Extract the [x, y] coordinate from the center of the cell holding the provided text.  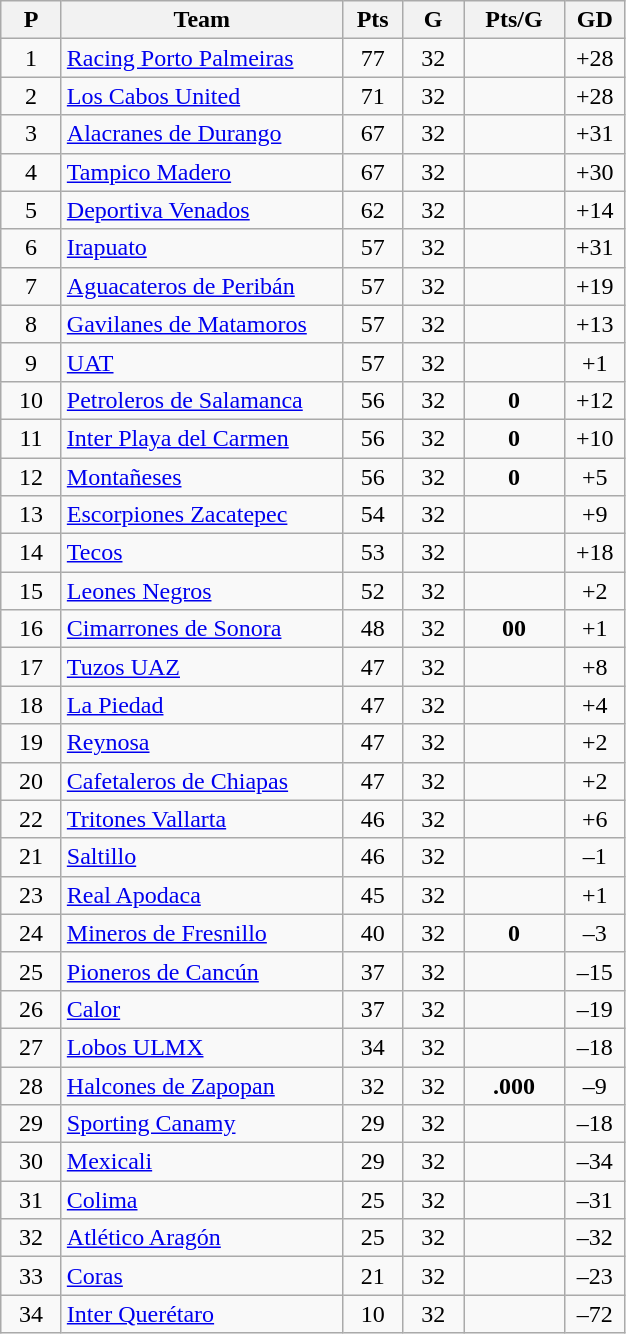
22 [32, 819]
Halcones de Zapopan [202, 1085]
40 [372, 933]
G [434, 20]
12 [32, 477]
P [32, 20]
Real Apodaca [202, 895]
–32 [596, 1238]
+18 [596, 553]
.000 [514, 1085]
–1 [596, 857]
Mexicali [202, 1162]
Colima [202, 1200]
2 [32, 96]
Saltillo [202, 857]
+6 [596, 819]
Deportiva Venados [202, 210]
Coras [202, 1276]
23 [32, 895]
Tuzos UAZ [202, 667]
Escorpiones Zacatepec [202, 515]
Pts/G [514, 20]
8 [32, 324]
Pts [372, 20]
27 [32, 1047]
19 [32, 743]
Montañeses [202, 477]
La Piedad [202, 705]
26 [32, 1009]
+12 [596, 400]
31 [32, 1200]
Inter Querétaro [202, 1314]
45 [372, 895]
5 [32, 210]
3 [32, 134]
–72 [596, 1314]
6 [32, 248]
52 [372, 591]
4 [32, 172]
33 [32, 1276]
Atlético Aragón [202, 1238]
Inter Playa del Carmen [202, 438]
00 [514, 629]
16 [32, 629]
Tecos [202, 553]
15 [32, 591]
13 [32, 515]
–3 [596, 933]
20 [32, 781]
+4 [596, 705]
28 [32, 1085]
+13 [596, 324]
Gavilanes de Matamoros [202, 324]
Team [202, 20]
7 [32, 286]
Reynosa [202, 743]
–23 [596, 1276]
+8 [596, 667]
54 [372, 515]
18 [32, 705]
11 [32, 438]
30 [32, 1162]
+9 [596, 515]
53 [372, 553]
Aguacateros de Peribán [202, 286]
–15 [596, 971]
Los Cabos United [202, 96]
Tritones Vallarta [202, 819]
71 [372, 96]
Pioneros de Cancún [202, 971]
1 [32, 58]
14 [32, 553]
+14 [596, 210]
+19 [596, 286]
48 [372, 629]
–31 [596, 1200]
17 [32, 667]
Sporting Canamy [202, 1124]
+5 [596, 477]
–9 [596, 1085]
24 [32, 933]
Mineros de Fresnillo [202, 933]
–19 [596, 1009]
Racing Porto Palmeiras [202, 58]
Lobos ULMX [202, 1047]
62 [372, 210]
Irapuato [202, 248]
9 [32, 362]
Alacranes de Durango [202, 134]
Calor [202, 1009]
GD [596, 20]
Petroleros de Salamanca [202, 400]
Leones Negros [202, 591]
77 [372, 58]
Cimarrones de Sonora [202, 629]
+30 [596, 172]
Cafetaleros de Chiapas [202, 781]
UAT [202, 362]
+10 [596, 438]
Tampico Madero [202, 172]
–34 [596, 1162]
